Provide the [x, y] coordinate of the cell's center where the given text is located.  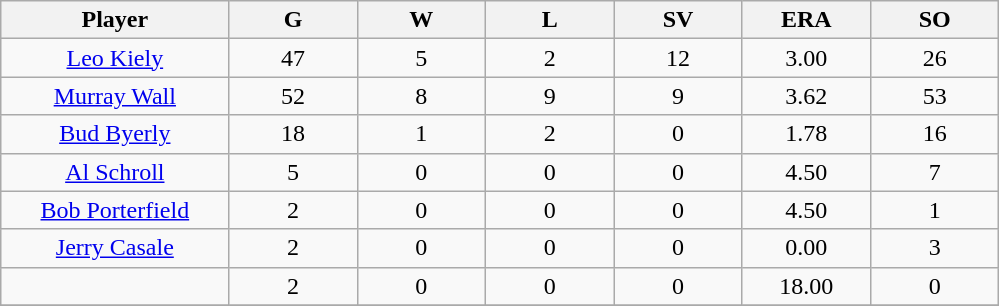
L [550, 20]
18 [293, 134]
G [293, 20]
53 [934, 96]
52 [293, 96]
16 [934, 134]
Murray Wall [115, 96]
18.00 [806, 286]
Bob Porterfield [115, 210]
7 [934, 172]
0.00 [806, 248]
3.00 [806, 58]
8 [421, 96]
26 [934, 58]
3.62 [806, 96]
1.78 [806, 134]
Player [115, 20]
12 [678, 58]
Al Schroll [115, 172]
SV [678, 20]
Leo Kiely [115, 58]
3 [934, 248]
ERA [806, 20]
Bud Byerly [115, 134]
W [421, 20]
Jerry Casale [115, 248]
SO [934, 20]
47 [293, 58]
